For the text-containing cell, return its midpoint in (x, y) coordinate format. 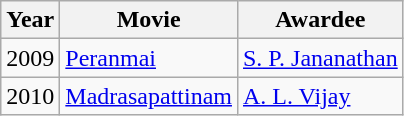
S. P. Jananathan (320, 58)
Peranmai (149, 58)
Movie (149, 20)
2010 (30, 96)
Madrasapattinam (149, 96)
Year (30, 20)
Awardee (320, 20)
A. L. Vijay (320, 96)
2009 (30, 58)
